Return the [X, Y] coordinate for the center point of the cell that contains the specified text.  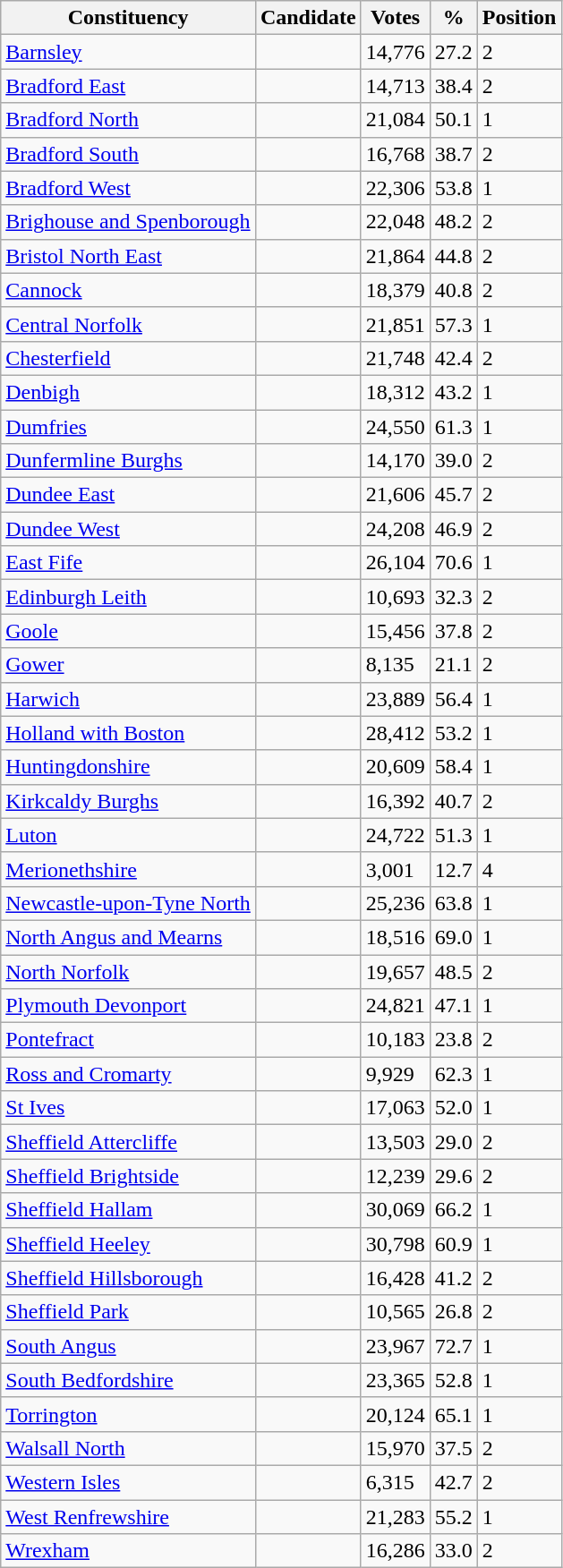
24,722 [396, 835]
23,365 [396, 1380]
14,713 [396, 86]
56.4 [453, 699]
Huntingdonshire [129, 767]
Bradford West [129, 188]
47.1 [453, 1006]
16,768 [396, 154]
West Renfrewshire [129, 1517]
Harwich [129, 699]
6,315 [396, 1482]
10,565 [396, 1312]
52.0 [453, 1108]
21,864 [396, 256]
65.1 [453, 1414]
37.5 [453, 1448]
Constituency [129, 18]
20,609 [396, 767]
42.4 [453, 358]
21.1 [453, 665]
29.0 [453, 1142]
62.3 [453, 1074]
Denbigh [129, 392]
Bradford South [129, 154]
25,236 [396, 903]
Candidate [308, 18]
61.3 [453, 427]
24,208 [396, 529]
Bristol North East [129, 256]
16,428 [396, 1278]
8,135 [396, 665]
18,312 [396, 392]
9,929 [396, 1074]
14,776 [396, 52]
Sheffield Park [129, 1312]
63.8 [453, 903]
26,104 [396, 563]
20,124 [396, 1414]
Luton [129, 835]
28,412 [396, 733]
58.4 [453, 767]
12.7 [453, 869]
66.2 [453, 1210]
42.7 [453, 1482]
14,170 [396, 461]
60.9 [453, 1244]
24,821 [396, 1006]
East Fife [129, 563]
53.8 [453, 188]
43.2 [453, 392]
38.4 [453, 86]
70.6 [453, 563]
Sheffield Hillsborough [129, 1278]
53.2 [453, 733]
Sheffield Attercliffe [129, 1142]
Plymouth Devonport [129, 1006]
Barnsley [129, 52]
Votes [396, 18]
21,084 [396, 120]
19,657 [396, 971]
23,889 [396, 699]
Sheffield Hallam [129, 1210]
4 [519, 869]
12,239 [396, 1176]
Dundee East [129, 495]
26.8 [453, 1312]
Sheffield Brightside [129, 1176]
% [453, 18]
15,456 [396, 631]
3,001 [396, 869]
29.6 [453, 1176]
21,851 [396, 324]
69.0 [453, 937]
Torrington [129, 1414]
45.7 [453, 495]
16,392 [396, 801]
18,379 [396, 290]
10,693 [396, 597]
72.7 [453, 1346]
Kirkcaldy Burghs [129, 801]
21,606 [396, 495]
51.3 [453, 835]
22,306 [396, 188]
Dumfries [129, 427]
46.9 [453, 529]
Brighouse and Spenborough [129, 222]
Newcastle-upon-Tyne North [129, 903]
30,069 [396, 1210]
18,516 [396, 937]
St Ives [129, 1108]
21,748 [396, 358]
48.2 [453, 222]
24,550 [396, 427]
57.3 [453, 324]
Bradford East [129, 86]
32.3 [453, 597]
South Angus [129, 1346]
Dundee West [129, 529]
30,798 [396, 1244]
15,970 [396, 1448]
Merionethshire [129, 869]
Central Norfolk [129, 324]
16,286 [396, 1551]
22,048 [396, 222]
Position [519, 18]
Gower [129, 665]
40.8 [453, 290]
South Bedfordshire [129, 1380]
Edinburgh Leith [129, 597]
23.8 [453, 1040]
Goole [129, 631]
48.5 [453, 971]
Cannock [129, 290]
Ross and Cromarty [129, 1074]
Pontefract [129, 1040]
33.0 [453, 1551]
50.1 [453, 120]
41.2 [453, 1278]
Dunfermline Burghs [129, 461]
North Angus and Mearns [129, 937]
10,183 [396, 1040]
52.8 [453, 1380]
Walsall North [129, 1448]
Wrexham [129, 1551]
21,283 [396, 1517]
37.8 [453, 631]
23,967 [396, 1346]
39.0 [453, 461]
13,503 [396, 1142]
44.8 [453, 256]
Western Isles [129, 1482]
Chesterfield [129, 358]
Bradford North [129, 120]
Holland with Boston [129, 733]
Sheffield Heeley [129, 1244]
38.7 [453, 154]
55.2 [453, 1517]
17,063 [396, 1108]
North Norfolk [129, 971]
27.2 [453, 52]
40.7 [453, 801]
